Determine the [x, y] coordinate at the center of the cell enclosing the given text.  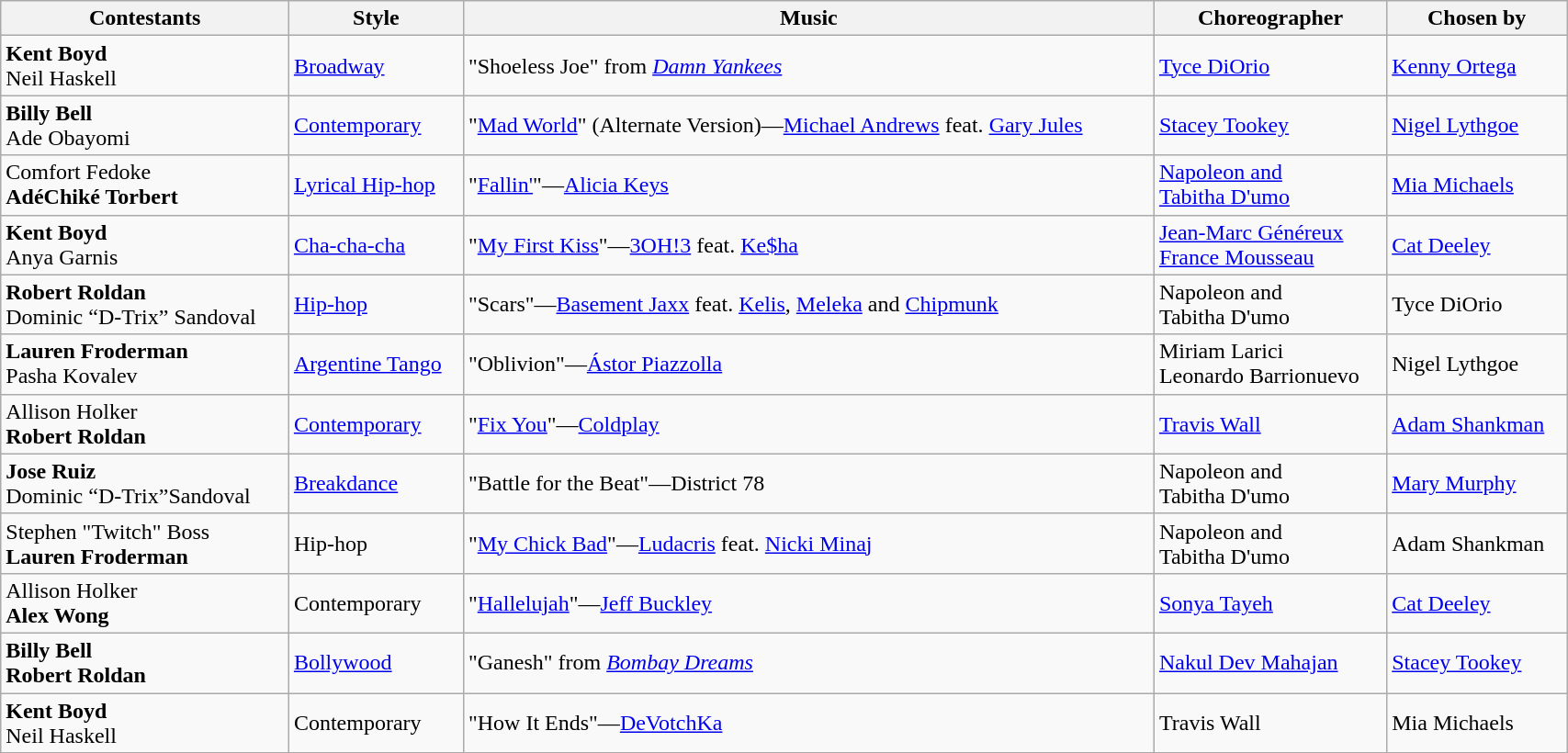
Music [808, 18]
Mary Murphy [1477, 483]
Sonya Tayeh [1269, 602]
Kent Boyd Neil Haskell [145, 66]
Choreographer [1269, 18]
"Hallelujah"—Jeff Buckley [808, 602]
"Shoeless Joe" from Damn Yankees [808, 66]
"Fix You"—Coldplay [808, 424]
Kenny Ortega [1477, 66]
Nakul Dev Mahajan [1269, 663]
Bollywood [376, 663]
"Scars"—Basement Jaxx feat. Kelis, Meleka and Chipmunk [808, 305]
"My First Kiss"—3OH!3 feat. Ke$ha [808, 244]
Stephen "Twitch" BossLauren Froderman [145, 544]
Billy BellRobert Roldan [145, 663]
Comfort FedokeAdéChiké Torbert [145, 185]
Cha-cha-cha [376, 244]
Robert RoldanDominic “D-Trix” Sandoval [145, 305]
Jean-Marc GénéreuxFrance Mousseau [1269, 244]
Billy BellAde Obayomi [145, 125]
"Mad World" (Alternate Version)—Michael Andrews feat. Gary Jules [808, 125]
Kent BoydAnya Garnis [145, 244]
Allison HolkerAlex Wong [145, 602]
Lyrical Hip-hop [376, 185]
"Ganesh" from Bombay Dreams [808, 663]
Chosen by [1477, 18]
"Fallin'"—Alicia Keys [808, 185]
"How It Ends"—DeVotchKa [808, 722]
Broadway [376, 66]
"Battle for the Beat"—District 78 [808, 483]
"Oblivion"—Ástor Piazzolla [808, 364]
Allison HolkerRobert Roldan [145, 424]
"My Chick Bad"—Ludacris feat. Nicki Minaj [808, 544]
Breakdance [376, 483]
Kent BoydNeil Haskell [145, 722]
Lauren FrodermanPasha Kovalev [145, 364]
Contestants [145, 18]
Miriam LariciLeonardo Barrionuevo [1269, 364]
Style [376, 18]
Jose RuizDominic “D-Trix”Sandoval [145, 483]
Argentine Tango [376, 364]
